Scan for the cell matching the given text and deliver its (X, Y) coordinate at center. 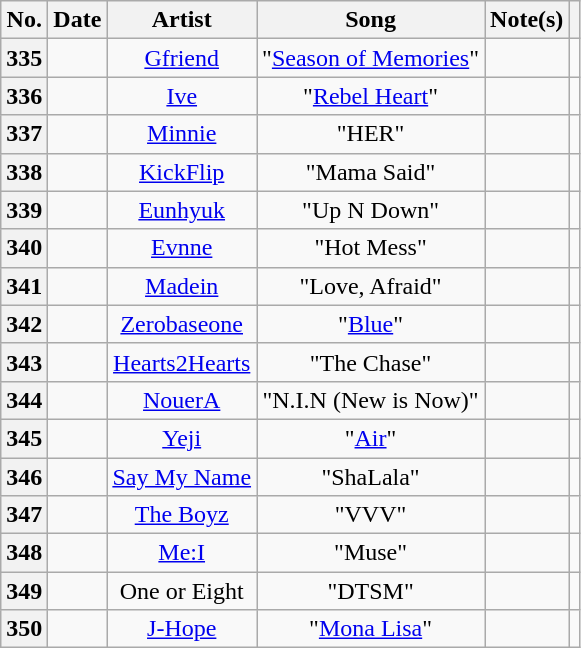
Note(s) (527, 20)
Madein (182, 286)
No. (24, 20)
J-Hope (182, 629)
NouerA (182, 400)
KickFlip (182, 172)
Ive (182, 96)
Say My Name (182, 477)
349 (24, 591)
Gfriend (182, 58)
"Up N Down" (371, 210)
"N.I.N (New is Now)" (371, 400)
"ShaLala" (371, 477)
350 (24, 629)
Hearts2Hearts (182, 362)
"Hot Mess" (371, 248)
Zerobaseone (182, 324)
341 (24, 286)
344 (24, 400)
"Air" (371, 438)
"Mona Lisa" (371, 629)
Me:I (182, 553)
Artist (182, 20)
347 (24, 515)
The Boyz (182, 515)
342 (24, 324)
"Season of Memories" (371, 58)
"HER" (371, 134)
Yeji (182, 438)
339 (24, 210)
"Blue" (371, 324)
"Love, Afraid" (371, 286)
One or Eight (182, 591)
338 (24, 172)
348 (24, 553)
"Rebel Heart" (371, 96)
Evnne (182, 248)
337 (24, 134)
Minnie (182, 134)
"Muse" (371, 553)
"Mama Said" (371, 172)
346 (24, 477)
"VVV" (371, 515)
340 (24, 248)
Date (78, 20)
"DTSM" (371, 591)
343 (24, 362)
336 (24, 96)
345 (24, 438)
Eunhyuk (182, 210)
335 (24, 58)
Song (371, 20)
"The Chase" (371, 362)
